Output the (x, y) coordinate of the center of the cell containing the given text.  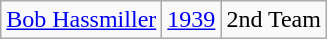
1939 (192, 20)
Bob Hassmiller (82, 20)
2nd Team (274, 20)
